Provide the [x, y] coordinate of the cell's center where the given text is located.  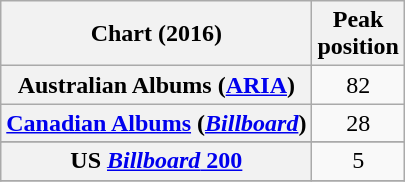
5 [358, 161]
US Billboard 200 [156, 161]
Canadian Albums (Billboard) [156, 123]
28 [358, 123]
Peak position [358, 34]
82 [358, 85]
Chart (2016) [156, 34]
Australian Albums (ARIA) [156, 85]
